Find where the given text appears and provide that cell's center as [x, y] coordinate. 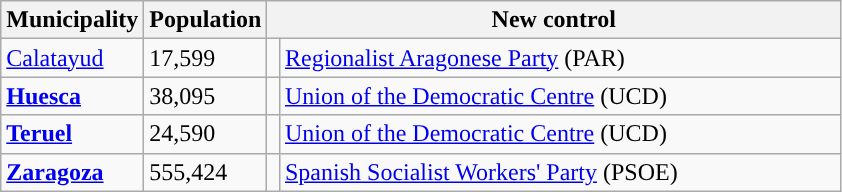
Municipality [72, 20]
Calatayud [72, 58]
24,590 [206, 134]
38,095 [206, 96]
Zaragoza [72, 172]
555,424 [206, 172]
Population [206, 20]
Teruel [72, 134]
Spanish Socialist Workers' Party (PSOE) [560, 172]
Huesca [72, 96]
New control [554, 20]
17,599 [206, 58]
Regionalist Aragonese Party (PAR) [560, 58]
